For the text-containing cell, return its midpoint in [x, y] coordinate format. 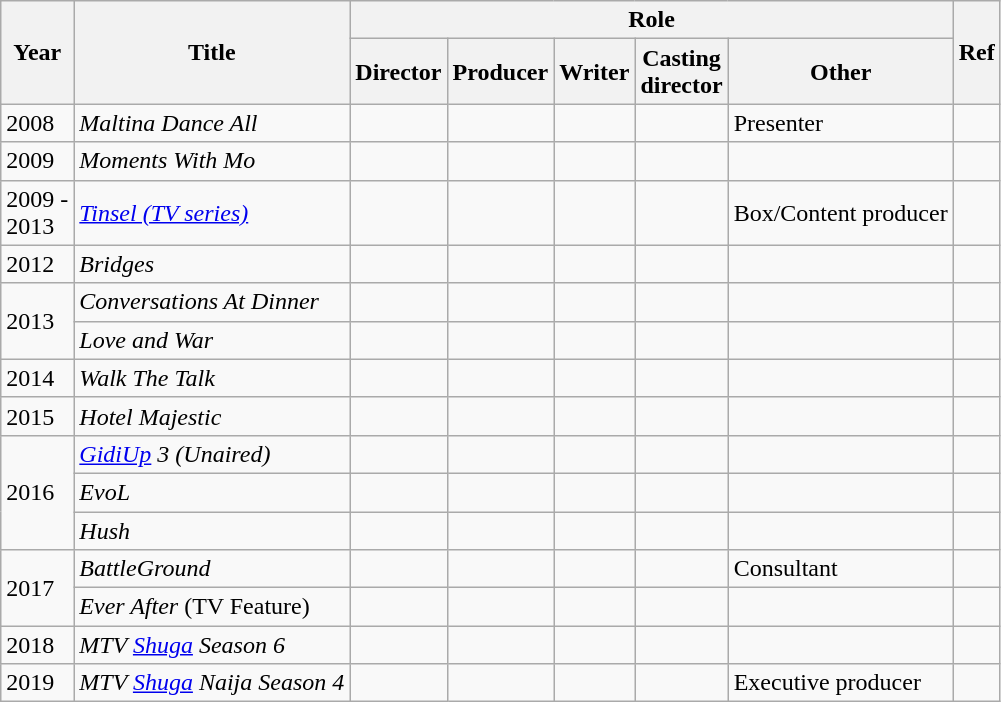
Presenter [840, 123]
Conversations At Dinner [212, 302]
2015 [38, 416]
Other [840, 72]
Box/Content producer [840, 212]
Executive producer [840, 683]
Love and War [212, 340]
MTV Shuga Naija Season 4 [212, 683]
2014 [38, 378]
Moments With Mo [212, 161]
2016 [38, 492]
2009 [38, 161]
Title [212, 52]
Hush [212, 531]
Ever After (TV Feature) [212, 607]
Year [38, 52]
Role [652, 20]
Hotel Majestic [212, 416]
2017 [38, 588]
Ref [976, 52]
Tinsel (TV series) [212, 212]
BattleGround [212, 569]
2012 [38, 264]
Walk The Talk [212, 378]
2013 [38, 321]
Consultant [840, 569]
Maltina Dance All [212, 123]
2018 [38, 645]
2009 -2013 [38, 212]
Director [398, 72]
GidiUp 3 (Unaired) [212, 454]
2019 [38, 683]
Bridges [212, 264]
Producer [500, 72]
MTV Shuga Season 6 [212, 645]
Castingdirector [682, 72]
EvoL [212, 492]
2008 [38, 123]
Writer [594, 72]
